Pinpoint the cell where the given text exists, returning its [x, y] midpoint coordinate. 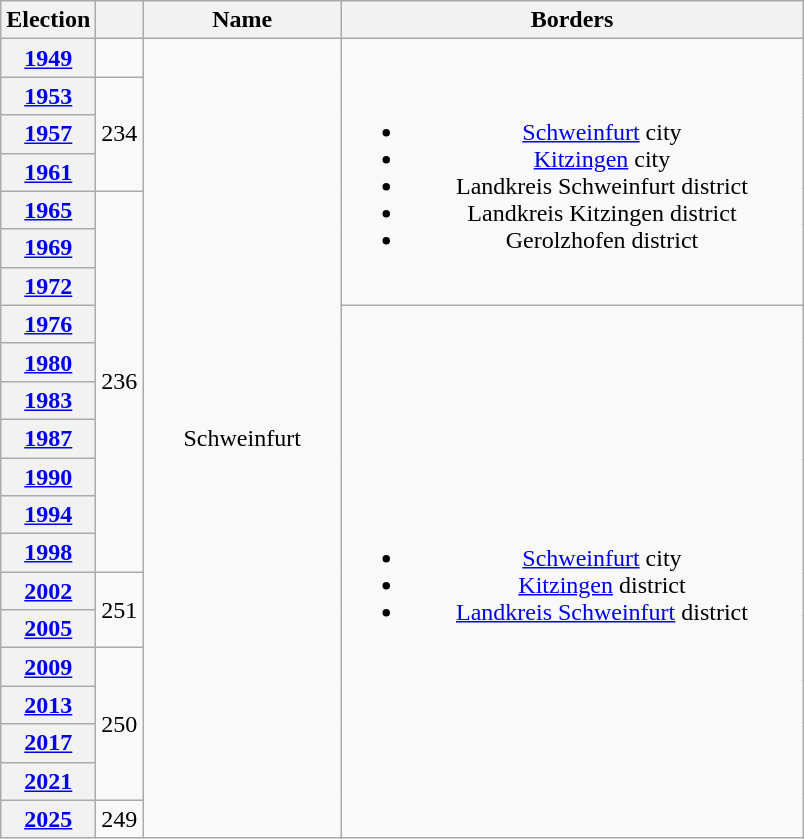
234 [120, 134]
Schweinfurt cityKitzingen cityLandkreis Schweinfurt districtLandkreis Kitzingen districtGerolzhofen district [572, 172]
Schweinfurt cityKitzingen districtLandkreis Schweinfurt district [572, 572]
2025 [48, 819]
1983 [48, 400]
1980 [48, 362]
Name [242, 20]
250 [120, 724]
251 [120, 610]
1957 [48, 134]
2017 [48, 743]
1976 [48, 324]
1969 [48, 248]
1990 [48, 477]
1953 [48, 96]
1994 [48, 515]
2005 [48, 629]
2002 [48, 591]
236 [120, 382]
2013 [48, 705]
1998 [48, 553]
2021 [48, 781]
Borders [572, 20]
1987 [48, 438]
1972 [48, 286]
Schweinfurt [242, 438]
249 [120, 819]
1961 [48, 172]
2009 [48, 667]
1965 [48, 210]
Election [48, 20]
1949 [48, 58]
